Return the (X, Y) coordinate for the center point of the cell that contains the specified text.  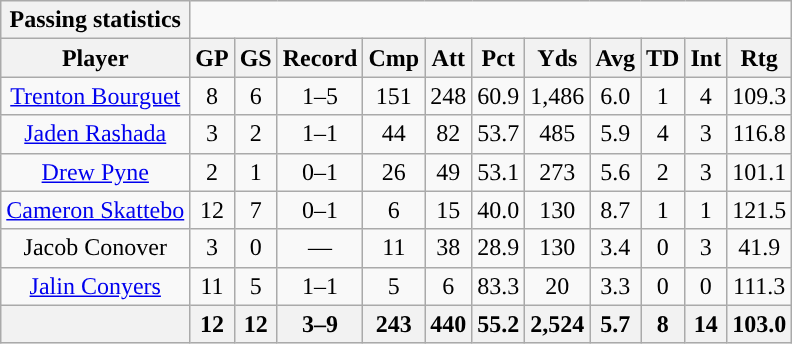
485 (558, 134)
Trenton Bourguet (96, 96)
53.7 (498, 134)
Cameron Skattebo (96, 210)
Att (448, 58)
26 (394, 172)
Jaden Rashada (96, 134)
14 (706, 324)
248 (448, 96)
Pct (498, 58)
20 (558, 286)
Drew Pyne (96, 172)
Yds (558, 58)
111.3 (760, 286)
151 (394, 96)
40.0 (498, 210)
83.3 (498, 286)
Player (96, 58)
Passing statistics (96, 20)
Jalin Conyers (96, 286)
5.9 (616, 134)
28.9 (498, 248)
273 (558, 172)
121.5 (760, 210)
103.0 (760, 324)
— (320, 248)
44 (394, 134)
49 (448, 172)
41.9 (760, 248)
55.2 (498, 324)
2,524 (558, 324)
109.3 (760, 96)
5.7 (616, 324)
Rtg (760, 58)
Cmp (394, 58)
53.1 (498, 172)
3.3 (616, 286)
GP (212, 58)
116.8 (760, 134)
5.6 (616, 172)
8.7 (616, 210)
440 (448, 324)
15 (448, 210)
6.0 (616, 96)
Int (706, 58)
TD (662, 58)
82 (448, 134)
GS (256, 58)
Record (320, 58)
3.4 (616, 248)
7 (256, 210)
1–5 (320, 96)
3–9 (320, 324)
101.1 (760, 172)
38 (448, 248)
Avg (616, 58)
243 (394, 324)
Jacob Conover (96, 248)
60.9 (498, 96)
1,486 (558, 96)
